Pinpoint the cell where the given text exists, returning its (x, y) midpoint coordinate. 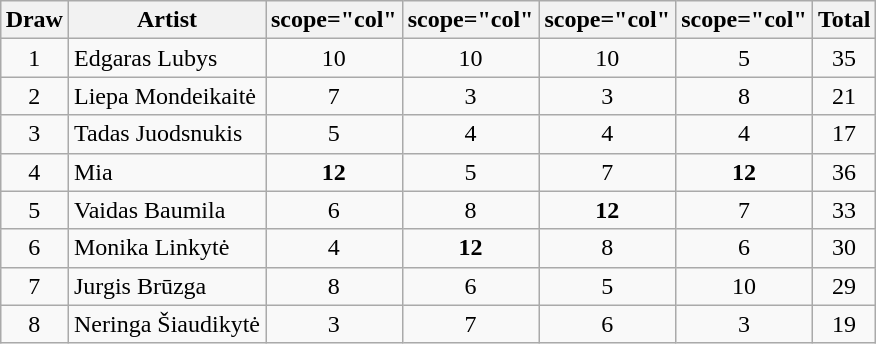
21 (844, 96)
Mia (166, 172)
2 (34, 96)
Monika Linkytė (166, 248)
Vaidas Baumila (166, 210)
29 (844, 286)
17 (844, 134)
Neringa Šiaudikytė (166, 324)
33 (844, 210)
Liepa Mondeikaitė (166, 96)
35 (844, 58)
Tadas Juodsnukis (166, 134)
Total (844, 20)
Artist (166, 20)
Edgaras Lubys (166, 58)
1 (34, 58)
19 (844, 324)
Draw (34, 20)
Jurgis Brūzga (166, 286)
36 (844, 172)
30 (844, 248)
